Extract the (x, y) coordinate from the center of the cell holding the provided text.  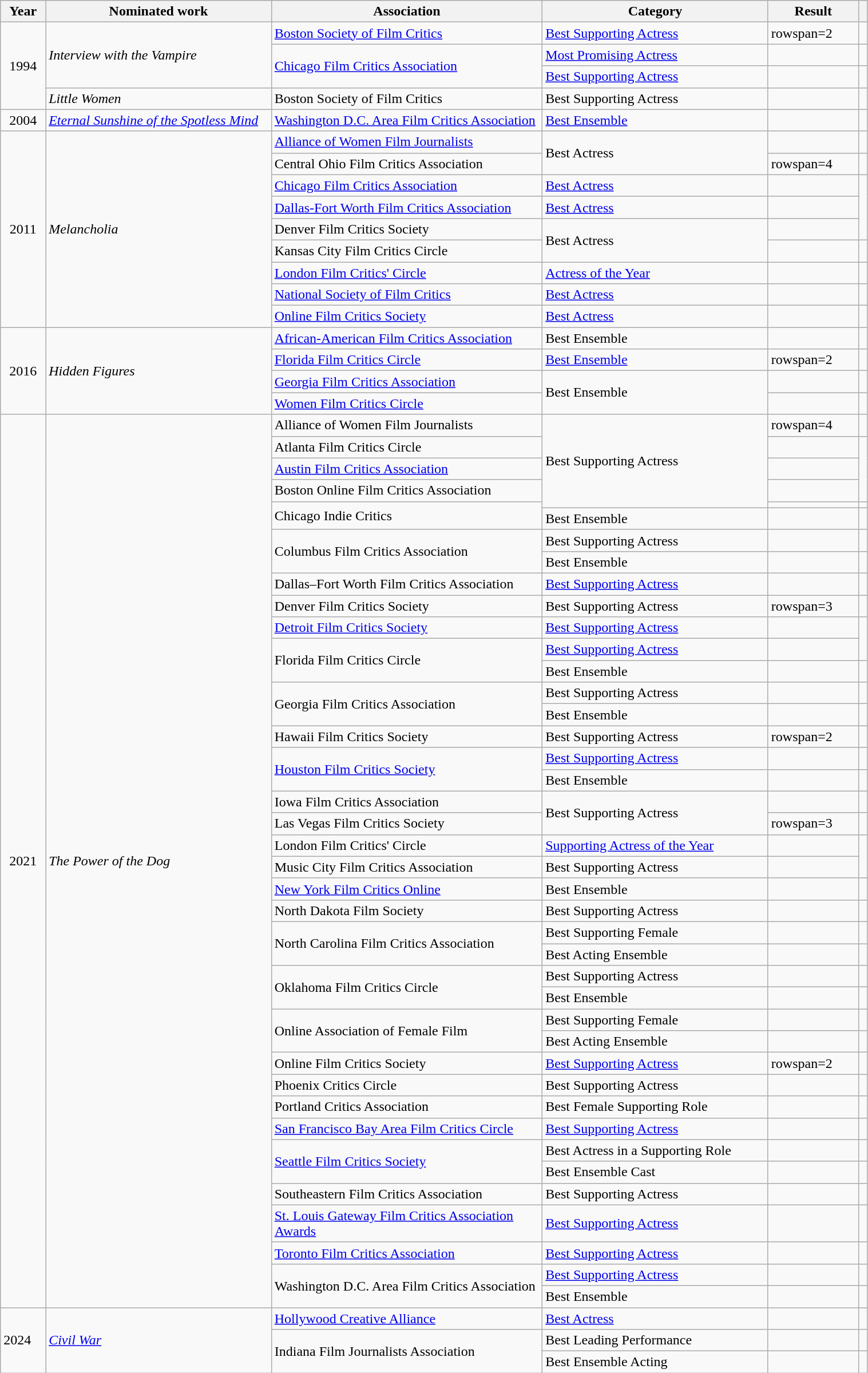
Oklahoma Film Critics Circle (407, 987)
African-American Film Critics Association (407, 338)
North Dakota Film Society (407, 911)
Toronto Film Critics Association (407, 1253)
Dallas–Fort Worth Film Critics Association (407, 584)
Chicago Indie Critics (407, 515)
Best Ensemble Acting (656, 1362)
Little Women (159, 98)
Boston Online Film Critics Association (407, 490)
Atlanta Film Critics Circle (407, 447)
1994 (23, 66)
Dallas-Fort Worth Film Critics Association (407, 207)
Association (407, 11)
Year (23, 11)
Hidden Figures (159, 371)
2016 (23, 371)
Seattle Film Critics Society (407, 1161)
2021 (23, 861)
Indiana Film Journalists Association (407, 1351)
The Power of the Dog (159, 861)
Iowa Film Critics Association (407, 802)
Best Ensemble Cast (656, 1172)
National Society of Film Critics (407, 295)
Houston Film Critics Society (407, 769)
Hawaii Film Critics Society (407, 737)
Result (813, 11)
Supporting Actress of the Year (656, 845)
Hollywood Creative Alliance (407, 1318)
Women Film Critics Circle (407, 403)
Online Association of Female Film (407, 1031)
Interview with the Vampire (159, 55)
Music City Film Critics Association (407, 867)
San Francisco Bay Area Film Critics Circle (407, 1129)
Kansas City Film Critics Circle (407, 251)
New York Film Critics Online (407, 889)
Detroit Film Critics Society (407, 628)
Eternal Sunshine of the Spotless Mind (159, 120)
Best Female Supporting Role (656, 1107)
Las Vegas Film Critics Society (407, 824)
2004 (23, 120)
2024 (23, 1340)
Nominated work (159, 11)
Civil War (159, 1340)
Best Leading Performance (656, 1340)
Portland Critics Association (407, 1107)
Columbus Film Critics Association (407, 551)
Best Actress in a Supporting Role (656, 1150)
Actress of the Year (656, 273)
Most Promising Actress (656, 55)
Central Ohio Film Critics Association (407, 164)
North Carolina Film Critics Association (407, 943)
Southeastern Film Critics Association (407, 1194)
Phoenix Critics Circle (407, 1085)
Austin Film Critics Association (407, 469)
St. Louis Gateway Film Critics Association Awards (407, 1224)
2011 (23, 229)
Category (656, 11)
Melancholia (159, 229)
